For the text-containing cell, return its midpoint in (x, y) coordinate format. 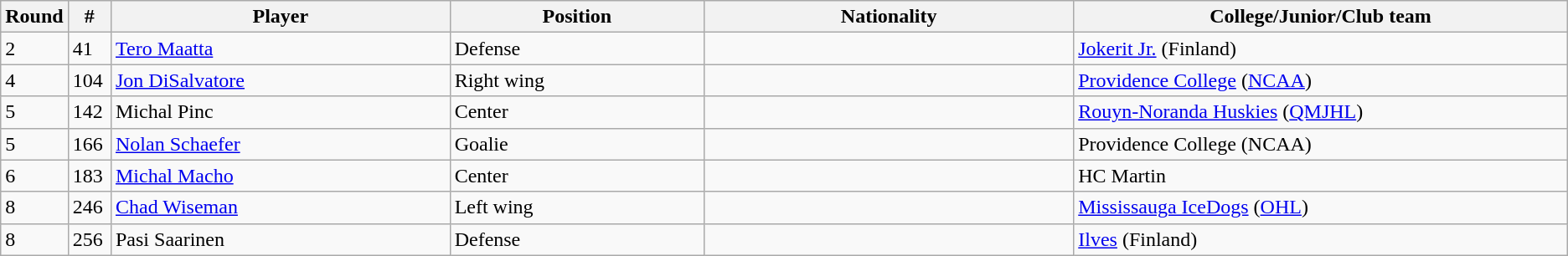
Player (280, 17)
HC Martin (1321, 176)
256 (89, 239)
142 (89, 112)
Jokerit Jr. (Finland) (1321, 49)
Nationality (890, 17)
Ilves (Finland) (1321, 239)
4 (34, 80)
Goalie (576, 144)
Rouyn-Noranda Huskies (QMJHL) (1321, 112)
Michal Pinc (280, 112)
Mississauga IceDogs (OHL) (1321, 207)
Michal Macho (280, 176)
Right wing (576, 80)
183 (89, 176)
41 (89, 49)
166 (89, 144)
246 (89, 207)
# (89, 17)
Tero Maatta (280, 49)
2 (34, 49)
6 (34, 176)
104 (89, 80)
Nolan Schaefer (280, 144)
Chad Wiseman (280, 207)
Jon DiSalvatore (280, 80)
Round (34, 17)
Position (576, 17)
Pasi Saarinen (280, 239)
Left wing (576, 207)
College/Junior/Club team (1321, 17)
